From the cell containing the given text, extract its center point as [X, Y] coordinate. 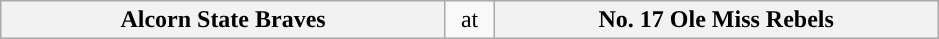
No. 17 Ole Miss Rebels [716, 20]
Alcorn State Braves [224, 20]
at [470, 20]
